Return (X, Y) of the center of cell containing provided text 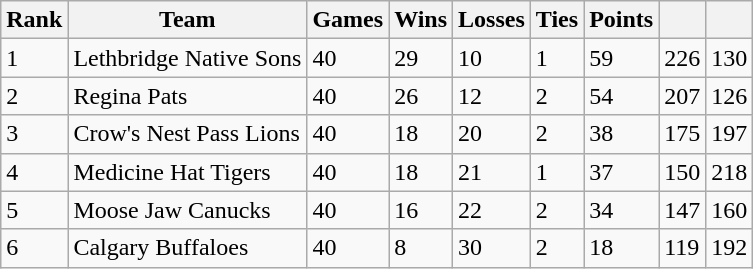
Rank (34, 20)
175 (682, 134)
20 (492, 134)
6 (34, 248)
8 (421, 248)
10 (492, 58)
Lethbridge Native Sons (188, 58)
119 (682, 248)
130 (730, 58)
192 (730, 248)
147 (682, 210)
22 (492, 210)
Ties (556, 20)
Crow's Nest Pass Lions (188, 134)
Regina Pats (188, 96)
26 (421, 96)
3 (34, 134)
Games (348, 20)
16 (421, 210)
Calgary Buffaloes (188, 248)
29 (421, 58)
59 (622, 58)
Moose Jaw Canucks (188, 210)
Team (188, 20)
197 (730, 134)
38 (622, 134)
126 (730, 96)
30 (492, 248)
Points (622, 20)
150 (682, 172)
21 (492, 172)
Wins (421, 20)
Losses (492, 20)
5 (34, 210)
207 (682, 96)
34 (622, 210)
226 (682, 58)
37 (622, 172)
218 (730, 172)
4 (34, 172)
12 (492, 96)
54 (622, 96)
Medicine Hat Tigers (188, 172)
160 (730, 210)
